Scan for the cell matching the given text and deliver its [X, Y] coordinate at center. 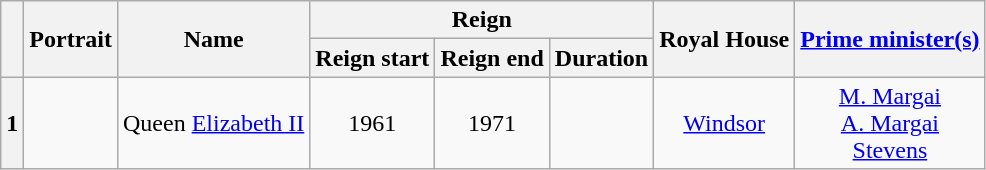
Duration [601, 58]
Reign start [372, 58]
Windsor [724, 123]
Portrait [71, 39]
1 [12, 123]
Royal House [724, 39]
Name [213, 39]
Prime minister(s) [890, 39]
1971 [492, 123]
M. MargaiA. MargaiStevens [890, 123]
Reign [482, 20]
1961 [372, 123]
Queen Elizabeth II [213, 123]
Reign end [492, 58]
